Identify which cell holds the provided text, then report its (x, y) central coordinate. 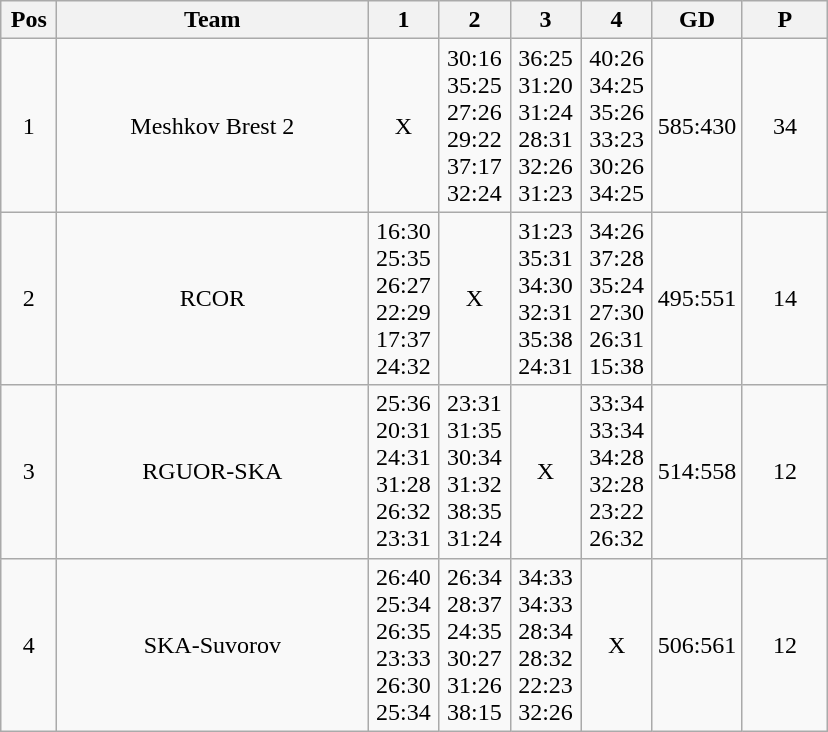
25:3620:3124:3131:2826:3223:31 (404, 472)
GD (697, 20)
36:2531:2031:2428:3132:2631:23 (546, 126)
495:551 (697, 298)
585:430 (697, 126)
30:1635:2527:2629:2237:1732:24 (474, 126)
34:2637:2835:2427:3026:3115:38 (616, 298)
RCOR (212, 298)
26:4025:3426:3523:3326:3025:34 (404, 644)
Team (212, 20)
Pos (29, 20)
P (785, 20)
26:3428:3724:3530:2731:2638:15 (474, 644)
SKA-Suvorov (212, 644)
16:3025:3526:2722:2917:3724:32 (404, 298)
34:3334:3328:3428:3222:2332:26 (546, 644)
506:561 (697, 644)
23:3131:3530:3431:3238:3531:24 (474, 472)
RGUOR-SKA (212, 472)
31:2335:3134:3032:3135:3824:31 (546, 298)
33:3433:3434:2832:2823:2226:32 (616, 472)
Meshkov Brest 2 (212, 126)
40:2634:2535:2633:2330:2634:25 (616, 126)
34 (785, 126)
514:558 (697, 472)
14 (785, 298)
